Determine the (X, Y) coordinate at the center of the cell enclosing the given text.  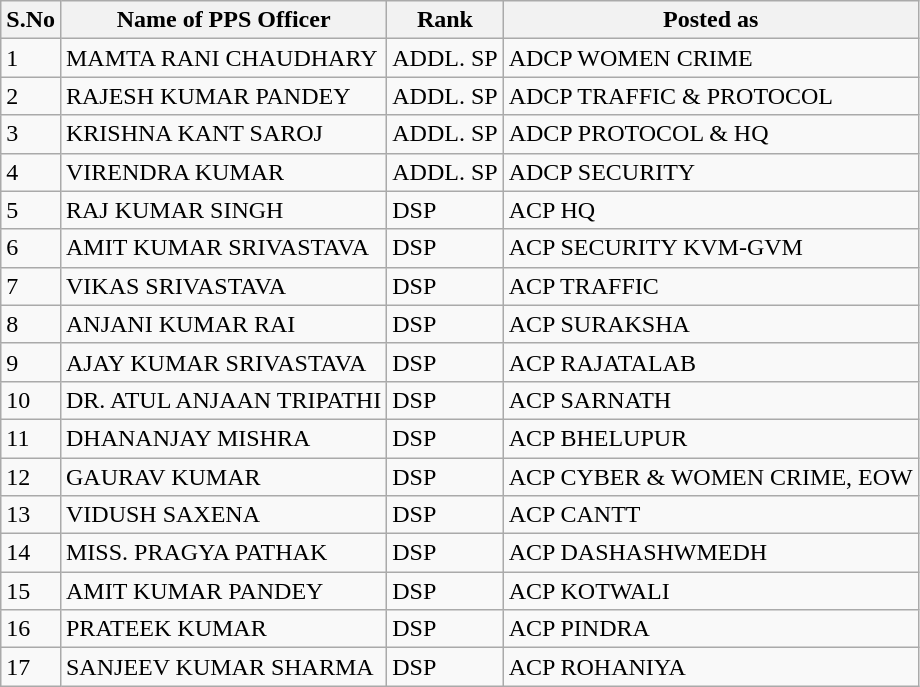
KRISHNA KANT SAROJ (223, 134)
RAJESH KUMAR PANDEY (223, 96)
AMIT KUMAR SRIVASTAVA (223, 248)
5 (31, 210)
8 (31, 324)
MISS. PRAGYA PATHAK (223, 553)
VIRENDRA KUMAR (223, 172)
1 (31, 58)
ANJANI KUMAR RAI (223, 324)
16 (31, 629)
ACP BHELUPUR (710, 438)
15 (31, 591)
ACP ROHANIYA (710, 667)
17 (31, 667)
ACP SARNATH (710, 400)
VIDUSH SAXENA (223, 515)
ACP SURAKSHA (710, 324)
S.No (31, 20)
MAMTA RANI CHAUDHARY (223, 58)
ACP KOTWALI (710, 591)
Rank (445, 20)
ACP HQ (710, 210)
13 (31, 515)
AMIT KUMAR PANDEY (223, 591)
9 (31, 362)
RAJ KUMAR SINGH (223, 210)
DR. ATUL ANJAAN TRIPATHI (223, 400)
ACP DASHASHWMEDH (710, 553)
ACP RAJATALAB (710, 362)
ACP CYBER & WOMEN CRIME, EOW (710, 477)
6 (31, 248)
PRATEEK KUMAR (223, 629)
4 (31, 172)
ACP SECURITY KVM-GVM (710, 248)
AJAY KUMAR SRIVASTAVA (223, 362)
ACP CANTT (710, 515)
ACP TRAFFIC (710, 286)
ADCP WOMEN CRIME (710, 58)
Posted as (710, 20)
2 (31, 96)
ADCP SECURITY (710, 172)
11 (31, 438)
ACP PINDRA (710, 629)
3 (31, 134)
14 (31, 553)
VIKAS SRIVASTAVA (223, 286)
10 (31, 400)
SANJEEV KUMAR SHARMA (223, 667)
ADCP PROTOCOL & HQ (710, 134)
DHANANJAY MISHRA (223, 438)
ADCP TRAFFIC & PROTOCOL (710, 96)
Name of PPS Officer (223, 20)
GAURAV KUMAR (223, 477)
12 (31, 477)
7 (31, 286)
